Locate the cell with the specified text and output its [X, Y] center coordinate. 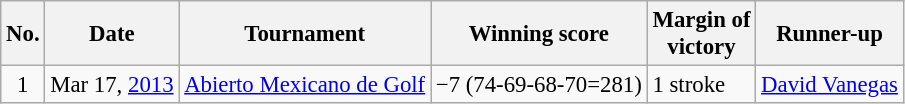
Margin ofvictory [702, 34]
No. [23, 34]
Date [112, 34]
−7 (74-69-68-70=281) [538, 85]
Winning score [538, 34]
Runner-up [830, 34]
Tournament [305, 34]
Abierto Mexicano de Golf [305, 85]
1 stroke [702, 85]
Mar 17, 2013 [112, 85]
1 [23, 85]
David Vanegas [830, 85]
